From the cell containing the given text, extract its center point as [x, y] coordinate. 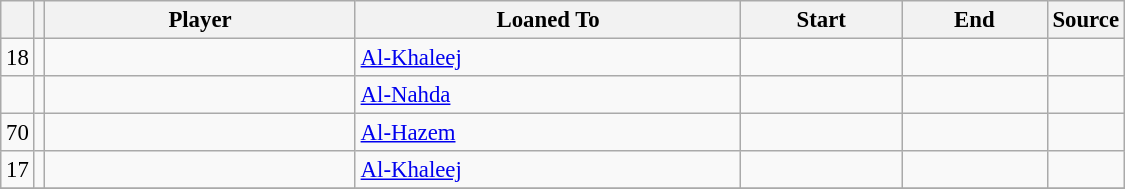
70 [18, 133]
Loaned To [548, 20]
End [975, 20]
Source [1086, 20]
18 [18, 58]
Start [822, 20]
Player [200, 20]
Al-Hazem [548, 133]
17 [18, 170]
Al-Nahda [548, 95]
